Detect which cell encompasses the target text, then output its [X, Y] center coordinate. 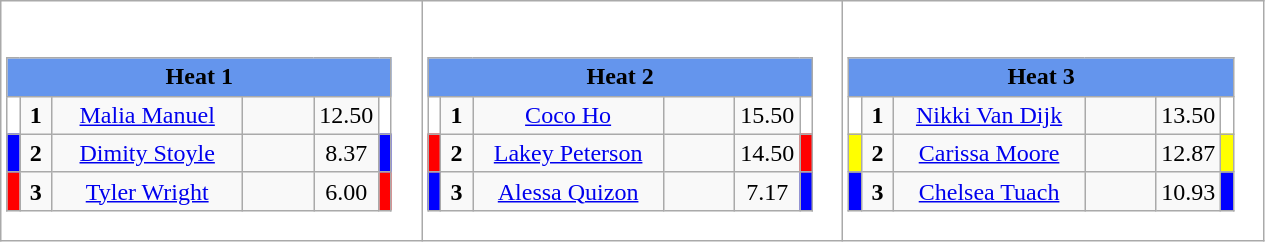
10.93 [1188, 191]
15.50 [768, 115]
Lakey Peterson [568, 153]
13.50 [1188, 115]
Heat 1 1 Malia Manuel 12.50 2 Dimity Stoyle 8.37 3 Tyler Wright 6.00 [212, 121]
7.17 [768, 191]
Alessa Quizon [568, 191]
Heat 2 1 Coco Ho 15.50 2 Lakey Peterson 14.50 3 Alessa Quizon 7.17 [632, 121]
14.50 [768, 153]
12.87 [1188, 153]
Heat 1 [199, 77]
6.00 [346, 191]
Coco Ho [568, 115]
8.37 [346, 153]
Malia Manuel [148, 115]
Tyler Wright [148, 191]
Heat 3 [1041, 77]
Chelsea Tuach [990, 191]
Nikki Van Dijk [990, 115]
Carissa Moore [990, 153]
Heat 3 1 Nikki Van Dijk 13.50 2 Carissa Moore 12.87 3 Chelsea Tuach 10.93 [1054, 121]
Dimity Stoyle [148, 153]
Heat 2 [620, 77]
12.50 [346, 115]
